Locate the cell with the specified text and output its [X, Y] center coordinate. 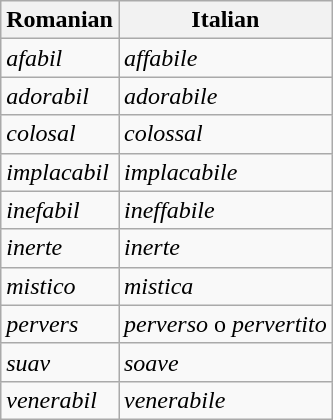
colosal [60, 134]
venerabil [60, 400]
affabile [225, 58]
mistico [60, 286]
Romanian [60, 20]
ineffabile [225, 210]
implacabil [60, 172]
pervers [60, 324]
Italian [225, 20]
venerabile [225, 400]
suav [60, 362]
implacabile [225, 172]
perverso o pervertito [225, 324]
adorabile [225, 96]
soave [225, 362]
afabil [60, 58]
adorabil [60, 96]
colossal [225, 134]
mistica [225, 286]
inefabil [60, 210]
